Pinpoint the cell where the given text exists, returning its [X, Y] midpoint coordinate. 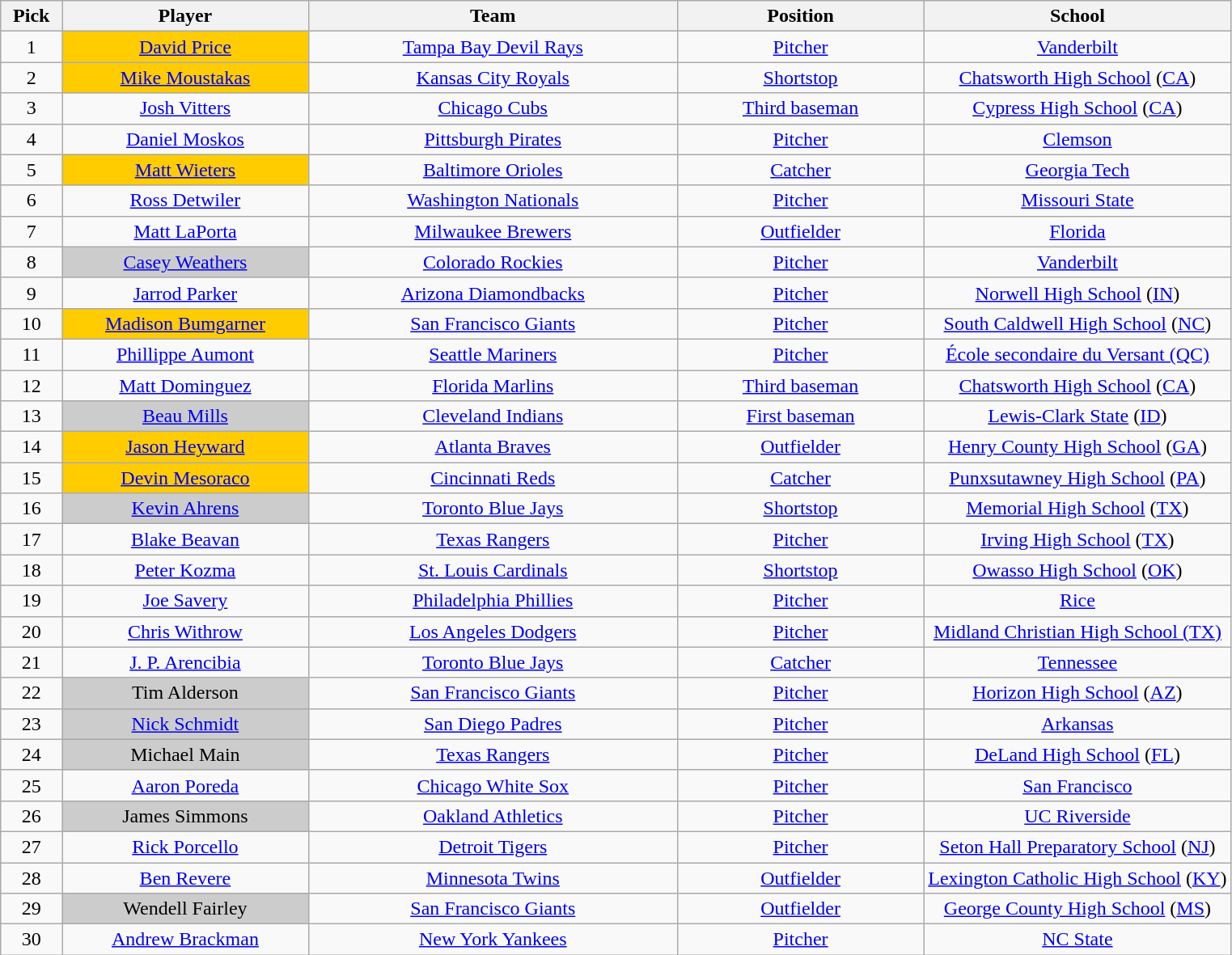
David Price [185, 47]
19 [32, 601]
Memorial High School (TX) [1077, 509]
Los Angeles Dodgers [493, 632]
Cleveland Indians [493, 416]
17 [32, 539]
18 [32, 570]
9 [32, 293]
École secondaire du Versant (QC) [1077, 354]
8 [32, 262]
Blake Beavan [185, 539]
Pick [32, 16]
NC State [1077, 940]
Player [185, 16]
25 [32, 785]
Rick Porcello [185, 847]
Tampa Bay Devil Rays [493, 47]
6 [32, 201]
5 [32, 170]
Oakland Athletics [493, 816]
7 [32, 231]
Devin Mesoraco [185, 478]
Clemson [1077, 139]
Seton Hall Preparatory School (NJ) [1077, 847]
Ben Revere [185, 877]
Michael Main [185, 754]
Position [800, 16]
24 [32, 754]
Chicago White Sox [493, 785]
Chicago Cubs [493, 108]
George County High School (MS) [1077, 909]
Missouri State [1077, 201]
Wendell Fairley [185, 909]
Florida [1077, 231]
Henry County High School (GA) [1077, 447]
School [1077, 16]
28 [32, 877]
Ross Detwiler [185, 201]
Colorado Rockies [493, 262]
Lewis-Clark State (ID) [1077, 416]
30 [32, 940]
Pittsburgh Pirates [493, 139]
Daniel Moskos [185, 139]
St. Louis Cardinals [493, 570]
Peter Kozma [185, 570]
Cincinnati Reds [493, 478]
Kevin Ahrens [185, 509]
Josh Vitters [185, 108]
26 [32, 816]
Seattle Mariners [493, 354]
Aaron Poreda [185, 785]
10 [32, 323]
2 [32, 78]
20 [32, 632]
San Francisco [1077, 785]
Mike Moustakas [185, 78]
DeLand High School (FL) [1077, 754]
Milwaukee Brewers [493, 231]
San Diego Padres [493, 724]
Philadelphia Phillies [493, 601]
UC Riverside [1077, 816]
Atlanta Braves [493, 447]
Jarrod Parker [185, 293]
South Caldwell High School (NC) [1077, 323]
Detroit Tigers [493, 847]
James Simmons [185, 816]
Beau Mills [185, 416]
Georgia Tech [1077, 170]
Arizona Diamondbacks [493, 293]
Florida Marlins [493, 386]
21 [32, 662]
Team [493, 16]
Arkansas [1077, 724]
14 [32, 447]
Chris Withrow [185, 632]
Baltimore Orioles [493, 170]
Irving High School (TX) [1077, 539]
16 [32, 509]
Midland Christian High School (TX) [1077, 632]
J. P. Arencibia [185, 662]
11 [32, 354]
Casey Weathers [185, 262]
Phillippe Aumont [185, 354]
Joe Savery [185, 601]
First baseman [800, 416]
29 [32, 909]
Andrew Brackman [185, 940]
12 [32, 386]
15 [32, 478]
Owasso High School (OK) [1077, 570]
27 [32, 847]
Washington Nationals [493, 201]
Cypress High School (CA) [1077, 108]
4 [32, 139]
Tennessee [1077, 662]
3 [32, 108]
Matt LaPorta [185, 231]
Tim Alderson [185, 693]
23 [32, 724]
Matt Wieters [185, 170]
Kansas City Royals [493, 78]
New York Yankees [493, 940]
Norwell High School (IN) [1077, 293]
Lexington Catholic High School (KY) [1077, 877]
Horizon High School (AZ) [1077, 693]
Matt Dominguez [185, 386]
Jason Heyward [185, 447]
13 [32, 416]
Rice [1077, 601]
22 [32, 693]
Nick Schmidt [185, 724]
Madison Bumgarner [185, 323]
Minnesota Twins [493, 877]
Punxsutawney High School (PA) [1077, 478]
1 [32, 47]
